Search for the cell housing the specified text and yield its [X, Y] center coordinate. 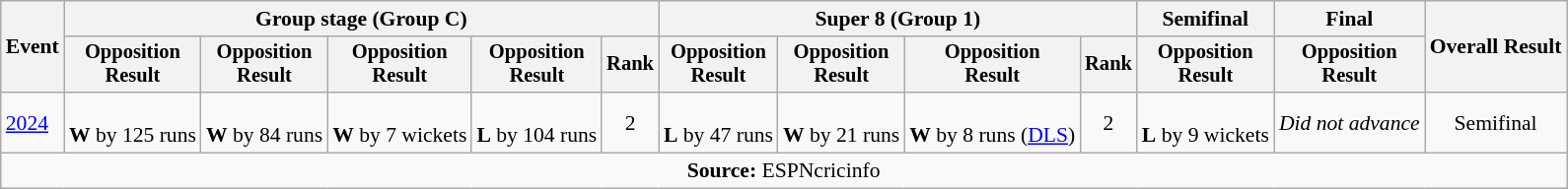
Final [1349, 19]
Source: ESPNcricinfo [784, 171]
W by 84 runs [264, 122]
W by 125 runs [132, 122]
W by 21 runs [841, 122]
Overall Result [1496, 47]
W by 8 runs (DLS) [992, 122]
Event [33, 47]
Group stage (Group C) [361, 19]
L by 9 wickets [1205, 122]
Super 8 (Group 1) [897, 19]
2024 [33, 122]
L by 104 runs [536, 122]
W by 7 wickets [399, 122]
Did not advance [1349, 122]
L by 47 runs [718, 122]
